For the text-containing cell, return its midpoint in [x, y] coordinate format. 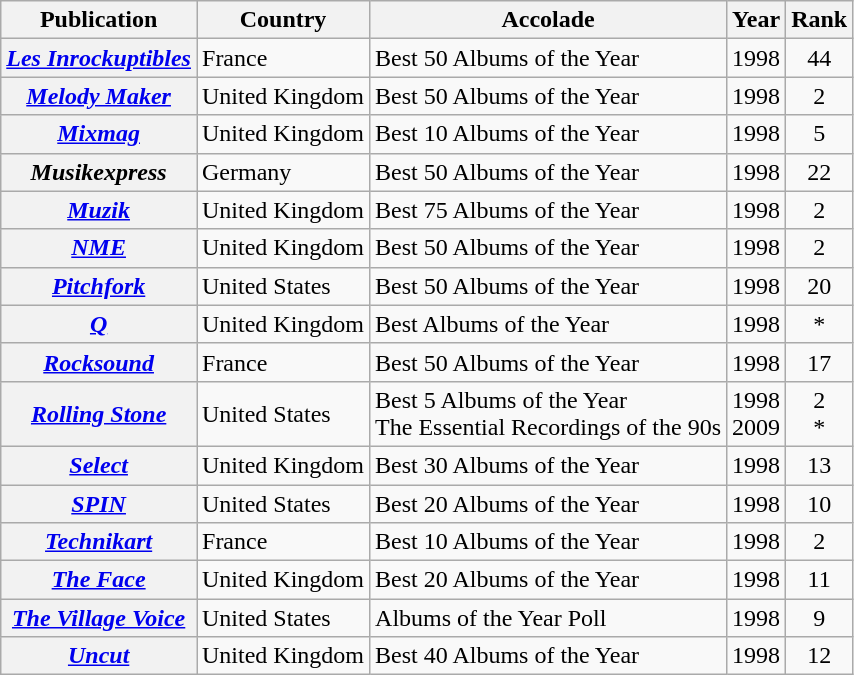
* [820, 324]
Albums of the Year Poll [548, 618]
22 [820, 172]
11 [820, 580]
Rolling Stone [99, 414]
Musikexpress [99, 172]
Rank [820, 20]
Best 40 Albums of the Year [548, 656]
20 [820, 286]
NME [99, 248]
Q [99, 324]
5 [820, 134]
13 [820, 465]
The Village Voice [99, 618]
The Face [99, 580]
Mixmag [99, 134]
9 [820, 618]
19982009 [756, 414]
Rocksound [99, 362]
10 [820, 503]
Germany [282, 172]
Select [99, 465]
Muzik [99, 210]
Best 30 Albums of the Year [548, 465]
Best 5 Albums of the YearThe Essential Recordings of the 90s [548, 414]
Best 75 Albums of the Year [548, 210]
Uncut [99, 656]
44 [820, 58]
12 [820, 656]
Best Albums of the Year [548, 324]
Les Inrockuptibles [99, 58]
SPIN [99, 503]
Pitchfork [99, 286]
Technikart [99, 542]
17 [820, 362]
Country [282, 20]
Year [756, 20]
2* [820, 414]
Accolade [548, 20]
Melody Maker [99, 96]
Publication [99, 20]
